From the cell containing the given text, extract its center point as (X, Y) coordinate. 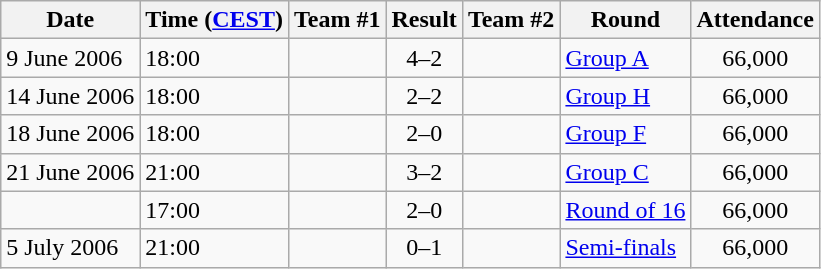
0–1 (424, 248)
17:00 (214, 210)
9 June 2006 (70, 58)
3–2 (424, 172)
Team #1 (337, 20)
Round (626, 20)
21 June 2006 (70, 172)
4–2 (424, 58)
Semi-finals (626, 248)
Group A (626, 58)
Attendance (755, 20)
18 June 2006 (70, 134)
Group F (626, 134)
14 June 2006 (70, 96)
2–2 (424, 96)
Team #2 (511, 20)
Result (424, 20)
Date (70, 20)
Group C (626, 172)
Group H (626, 96)
Time (CEST) (214, 20)
5 July 2006 (70, 248)
Round of 16 (626, 210)
